Search for the cell housing the specified text and yield its (x, y) center coordinate. 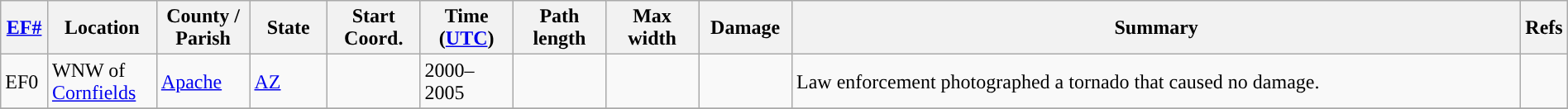
State (289, 28)
County / Parish (203, 28)
Start Coord. (374, 28)
Max width (653, 28)
AZ (289, 81)
Time (UTC) (466, 28)
Location (102, 28)
Damage (746, 28)
WNW of Cornfields (102, 81)
Path length (559, 28)
EF# (25, 28)
Refs (1545, 28)
Law enforcement photographed a tornado that caused no damage. (1156, 81)
Summary (1156, 28)
EF0 (25, 81)
2000–2005 (466, 81)
Apache (203, 81)
